Identify which cell holds the provided text, then report its (X, Y) central coordinate. 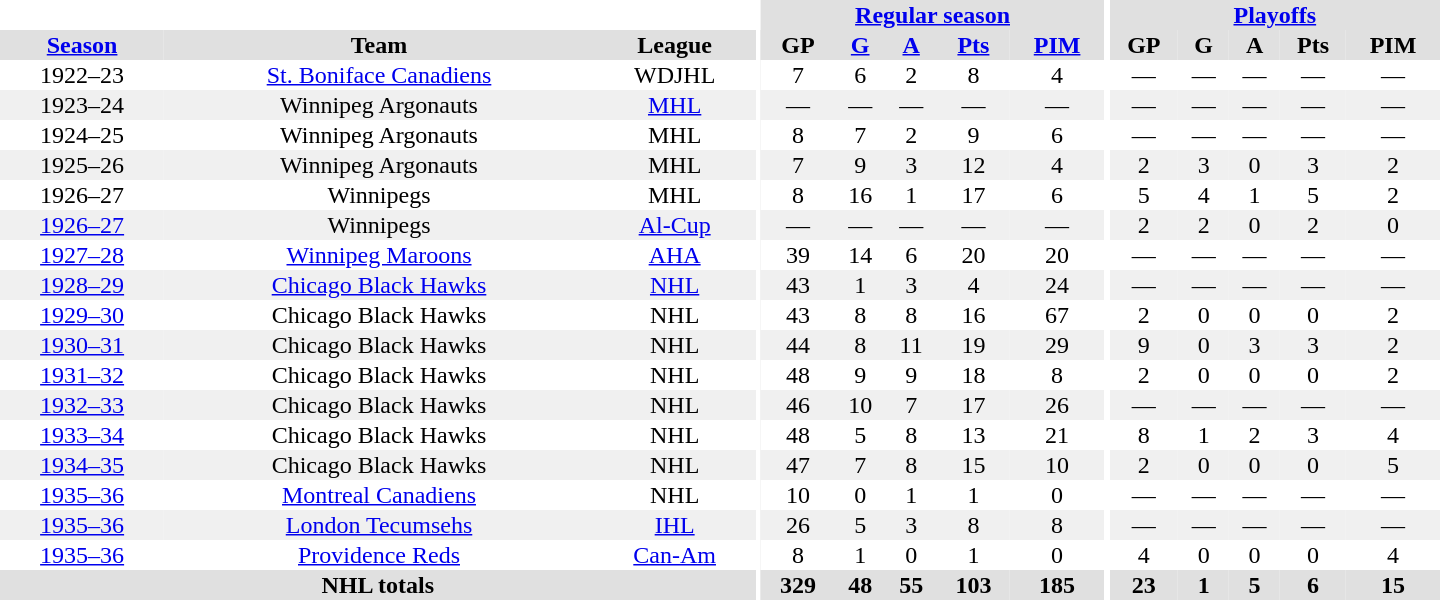
Team (379, 45)
47 (798, 465)
12 (974, 165)
WDJHL (675, 75)
1925–26 (82, 165)
329 (798, 585)
Al-Cup (675, 225)
1929–30 (82, 315)
AHA (675, 255)
Season (82, 45)
1924–25 (82, 135)
11 (912, 345)
1923–24 (82, 105)
Playoffs (1275, 15)
1934–35 (82, 465)
1933–34 (82, 435)
League (675, 45)
Regular season (932, 15)
Can-Am (675, 555)
18 (974, 375)
NHL totals (378, 585)
67 (1057, 315)
103 (974, 585)
1928–29 (82, 285)
29 (1057, 345)
46 (798, 405)
IHL (675, 525)
London Tecumsehs (379, 525)
23 (1144, 585)
24 (1057, 285)
14 (860, 255)
185 (1057, 585)
Winnipeg Maroons (379, 255)
Providence Reds (379, 555)
St. Boniface Canadiens (379, 75)
1931–32 (82, 375)
1922–23 (82, 75)
44 (798, 345)
19 (974, 345)
1927–28 (82, 255)
1932–33 (82, 405)
1930–31 (82, 345)
13 (974, 435)
21 (1057, 435)
39 (798, 255)
55 (912, 585)
Montreal Canadiens (379, 495)
